Return [x, y] of the center of cell containing provided text 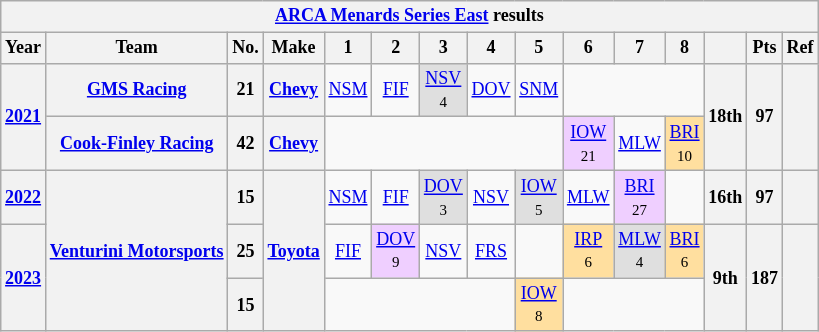
4 [491, 48]
IOW8 [539, 305]
No. [246, 48]
2023 [24, 278]
8 [684, 48]
21 [246, 90]
MLW4 [640, 251]
16th [726, 197]
ARCA Menards Series East results [410, 16]
25 [246, 251]
Make [294, 48]
7 [640, 48]
FRS [491, 251]
5 [539, 48]
Toyota [294, 250]
2 [396, 48]
18th [726, 116]
Cook-Finley Racing [136, 144]
DOV3 [444, 197]
DOV [491, 90]
Pts [765, 48]
BRI27 [640, 197]
2021 [24, 116]
Ref [800, 48]
1 [348, 48]
2022 [24, 197]
Venturini Motorsports [136, 250]
GMS Racing [136, 90]
DOV9 [396, 251]
9th [726, 278]
Team [136, 48]
BRI6 [684, 251]
IOW21 [588, 144]
BRI10 [684, 144]
IRP6 [588, 251]
3 [444, 48]
Year [24, 48]
42 [246, 144]
6 [588, 48]
187 [765, 278]
SNM [539, 90]
IOW5 [539, 197]
NSV4 [444, 90]
